Provide the (x, y) coordinate of the cell's center where the given text is located.  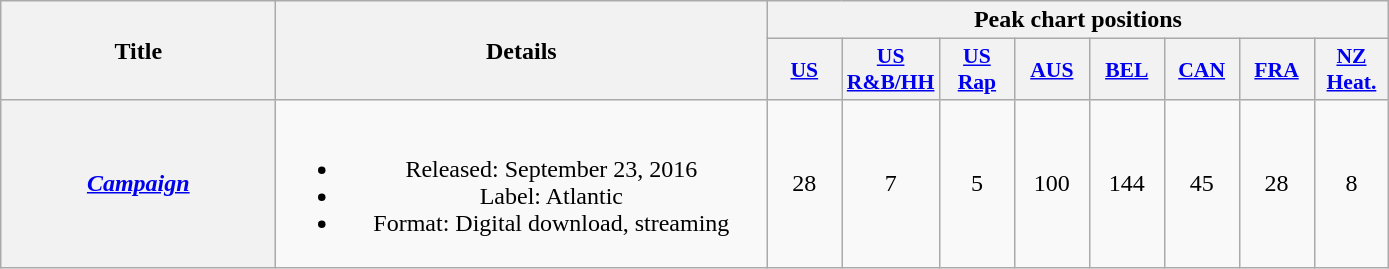
144 (1126, 184)
Peak chart positions (1078, 20)
US (804, 70)
NZ Heat. (1352, 70)
5 (976, 184)
AUS (1052, 70)
USR&B/HH (891, 70)
100 (1052, 184)
Details (522, 50)
Campaign (138, 184)
Released: September 23, 2016Label: AtlanticFormat: Digital download, streaming (522, 184)
7 (891, 184)
FRA (1276, 70)
CAN (1202, 70)
USRap (976, 70)
8 (1352, 184)
Title (138, 50)
45 (1202, 184)
BEL (1126, 70)
